Scan for the cell matching the given text and deliver its [x, y] coordinate at center. 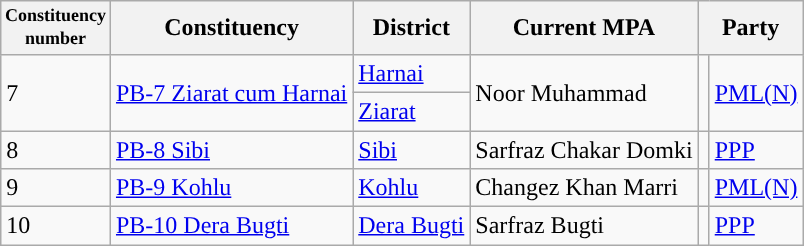
PB-10 Dera Bugti [231, 226]
10 [56, 226]
PB-9 Kohlu [231, 188]
8 [56, 150]
Noor Muhammad [584, 92]
9 [56, 188]
Sibi [412, 150]
Sarfraz Bugti [584, 226]
Harnai [412, 73]
7 [56, 92]
PB-7 Ziarat cum Harnai [231, 92]
Sarfraz Chakar Domki [584, 150]
Constituency number [56, 28]
Party [750, 28]
Kohlu [412, 188]
Constituency [231, 28]
Dera Bugti [412, 226]
Changez Khan Marri [584, 188]
Current MPA [584, 28]
Ziarat [412, 111]
PB-8 Sibi [231, 150]
District [412, 28]
